Return [x, y] of the center of cell containing provided text 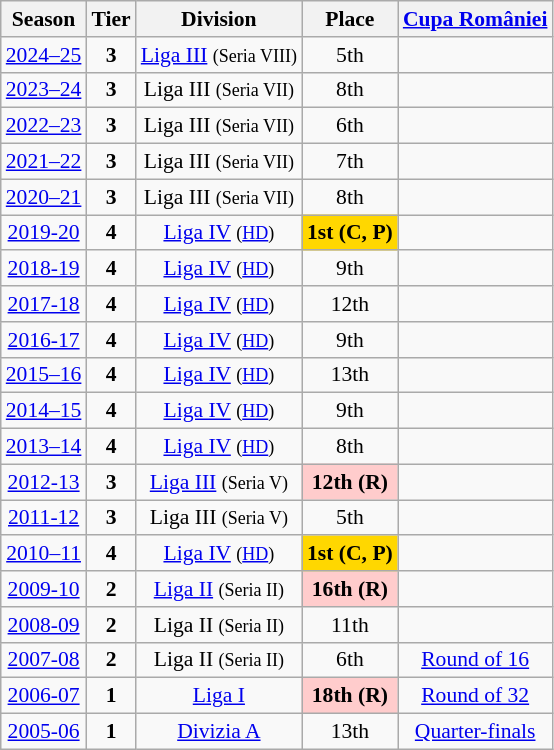
12th (R) [350, 482]
2016-17 [44, 340]
2009-10 [44, 589]
2021–22 [44, 162]
Season [44, 19]
2015–16 [44, 375]
2008-09 [44, 625]
2018-19 [44, 269]
12th [350, 304]
2023–24 [44, 90]
2017-18 [44, 304]
Division [219, 19]
Cupa României [476, 19]
2022–23 [44, 126]
2019-20 [44, 233]
7th [350, 162]
2006-07 [44, 696]
2013–14 [44, 447]
2014–15 [44, 411]
2011-12 [44, 518]
2005-06 [44, 732]
Liga III (Seria VIII) [219, 55]
2012-13 [44, 482]
18th (R) [350, 696]
2007-08 [44, 660]
Liga I [219, 696]
2024–25 [44, 55]
16th (R) [350, 589]
Round of 16 [476, 660]
2010–11 [44, 554]
11th [350, 625]
Quarter-finals [476, 732]
2020–21 [44, 197]
Place [350, 19]
Tier [110, 19]
Divizia A [219, 732]
Round of 32 [476, 696]
